Determine the (x, y) coordinate at the center of the cell enclosing the given text.  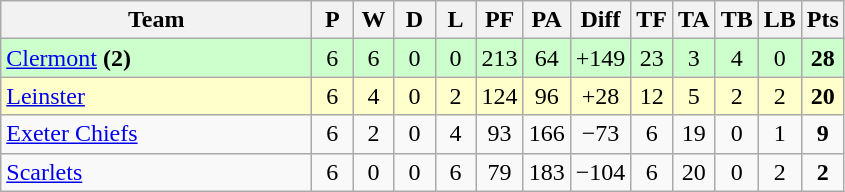
D (414, 20)
P (332, 20)
64 (546, 58)
+149 (600, 58)
TB (736, 20)
124 (500, 96)
96 (546, 96)
166 (546, 134)
1 (780, 134)
−73 (600, 134)
PA (546, 20)
Clermont (2) (156, 58)
Scarlets (156, 172)
183 (546, 172)
28 (822, 58)
L (456, 20)
TA (694, 20)
−104 (600, 172)
3 (694, 58)
W (374, 20)
LB (780, 20)
9 (822, 134)
TF (652, 20)
5 (694, 96)
23 (652, 58)
213 (500, 58)
93 (500, 134)
Leinster (156, 96)
+28 (600, 96)
Exeter Chiefs (156, 134)
Pts (822, 20)
Team (156, 20)
79 (500, 172)
12 (652, 96)
PF (500, 20)
19 (694, 134)
Diff (600, 20)
